For the text-containing cell, return its midpoint in (x, y) coordinate format. 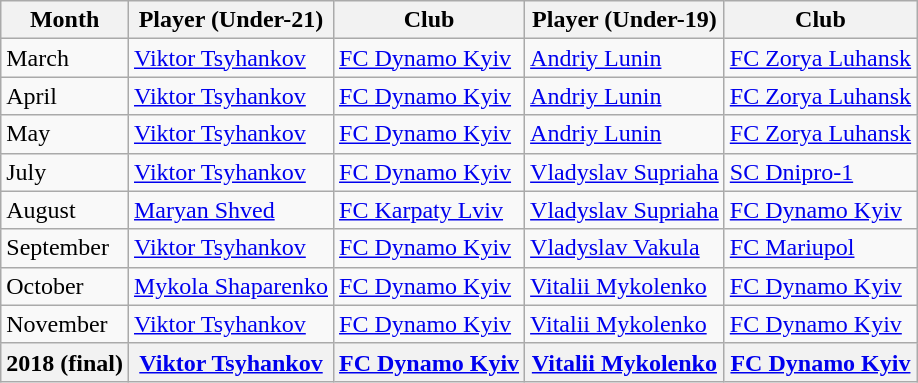
October (65, 286)
August (65, 210)
November (65, 324)
FC Karpaty Lviv (430, 210)
May (65, 134)
April (65, 96)
Vladyslav Vakula (625, 248)
Month (65, 20)
March (65, 58)
2018 (final) (65, 362)
Mykola Shaparenko (230, 286)
FC Mariupol (820, 248)
SC Dnipro-1 (820, 172)
July (65, 172)
Maryan Shved (230, 210)
September (65, 248)
Player (Under-19) (625, 20)
Player (Under-21) (230, 20)
